Find where the given text appears and provide that cell's center as (X, Y) coordinate. 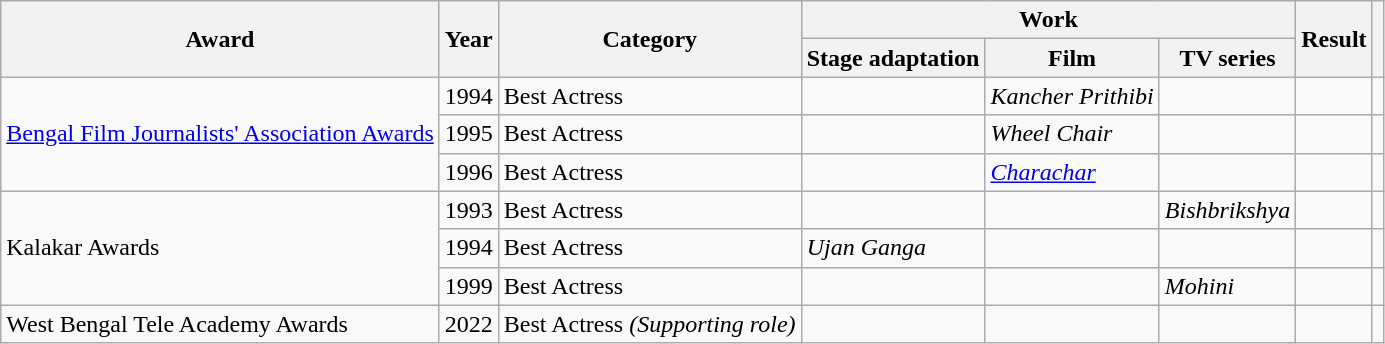
Category (650, 39)
Kalakar Awards (220, 248)
1999 (468, 286)
Kancher Prithibi (1072, 96)
Mohini (1227, 286)
TV series (1227, 58)
Result (1334, 39)
Work (1048, 20)
1996 (468, 172)
2022 (468, 324)
Award (220, 39)
Wheel Chair (1072, 134)
Best Actress (Supporting role) (650, 324)
Ujan Ganga (893, 248)
Charachar (1072, 172)
Year (468, 39)
Bengal Film Journalists' Association Awards (220, 134)
1993 (468, 210)
Stage adaptation (893, 58)
1995 (468, 134)
Bishbrikshya (1227, 210)
West Bengal Tele Academy Awards (220, 324)
Film (1072, 58)
